Search for the cell housing the specified text and yield its (x, y) center coordinate. 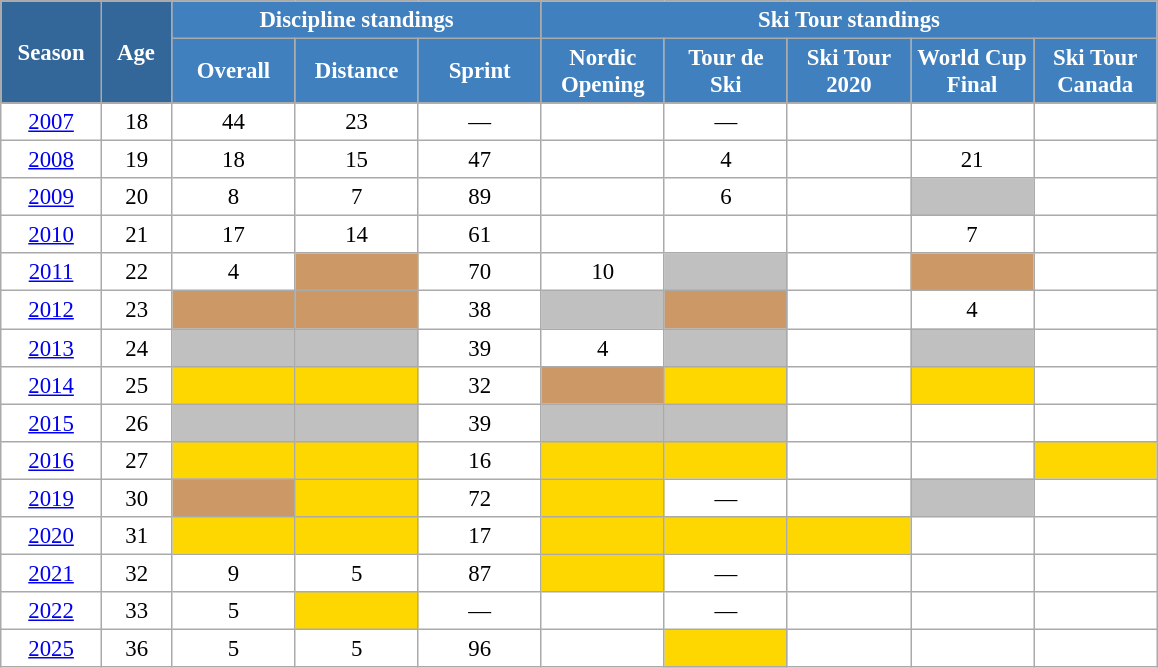
61 (480, 235)
14 (356, 235)
10 (602, 273)
Age (136, 52)
Ski Tour standings (848, 20)
World CupFinal (972, 72)
70 (480, 273)
19 (136, 160)
8 (234, 197)
2022 (52, 611)
9 (234, 573)
31 (136, 536)
2008 (52, 160)
20 (136, 197)
38 (480, 310)
15 (356, 160)
2010 (52, 235)
Sprint (480, 72)
2012 (52, 310)
47 (480, 160)
27 (136, 460)
30 (136, 498)
96 (480, 648)
NordicOpening (602, 72)
2011 (52, 273)
33 (136, 611)
22 (136, 273)
25 (136, 385)
6 (726, 197)
2013 (52, 348)
24 (136, 348)
2025 (52, 648)
72 (480, 498)
89 (480, 197)
2021 (52, 573)
Distance (356, 72)
Discipline standings (356, 20)
2015 (52, 423)
2007 (52, 122)
2009 (52, 197)
2016 (52, 460)
Overall (234, 72)
36 (136, 648)
2019 (52, 498)
Season (52, 52)
Ski TourCanada (1096, 72)
2020 (52, 536)
87 (480, 573)
44 (234, 122)
16 (480, 460)
Tour deSki (726, 72)
Ski Tour2020 (848, 72)
26 (136, 423)
2014 (52, 385)
